Find where the given text appears and provide that cell's center as [x, y] coordinate. 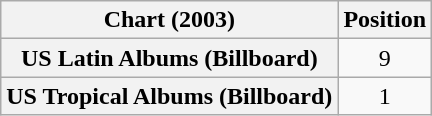
Chart (2003) [170, 20]
US Latin Albums (Billboard) [170, 58]
9 [385, 58]
Position [385, 20]
1 [385, 96]
US Tropical Albums (Billboard) [170, 96]
